From the cell containing the given text, extract its center point as [X, Y] coordinate. 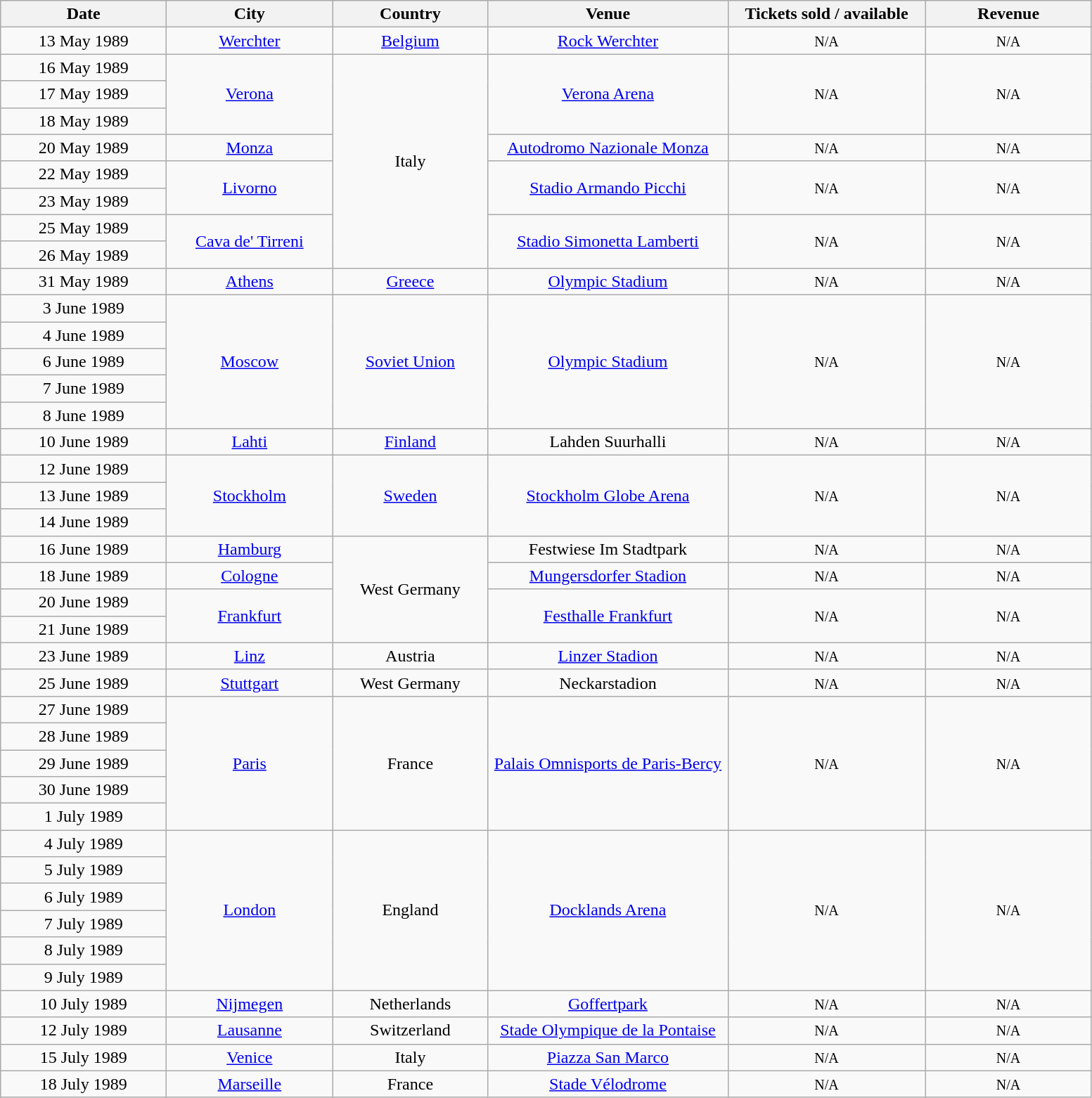
Stockholm Globe Arena [608, 496]
Stuttgart [250, 683]
8 July 1989 [84, 950]
Austria [411, 656]
21 June 1989 [84, 629]
Athens [250, 281]
Greece [411, 281]
22 May 1989 [84, 174]
8 June 1989 [84, 415]
1 July 1989 [84, 817]
20 June 1989 [84, 602]
England [411, 910]
Autodromo Nazionale Monza [608, 148]
Stockholm [250, 496]
3 June 1989 [84, 308]
4 June 1989 [84, 335]
Lahti [250, 442]
Docklands Arena [608, 910]
7 July 1989 [84, 924]
5 July 1989 [84, 870]
Goffertpark [608, 1004]
14 June 1989 [84, 522]
16 June 1989 [84, 549]
Lahden Suurhalli [608, 442]
Mungersdorfer Stadion [608, 576]
27 June 1989 [84, 709]
13 May 1989 [84, 41]
Stadio Simonetta Lamberti [608, 241]
12 July 1989 [84, 1031]
18 July 1989 [84, 1084]
Monza [250, 148]
23 June 1989 [84, 656]
12 June 1989 [84, 469]
7 June 1989 [84, 389]
Frankfurt [250, 616]
18 May 1989 [84, 121]
Stade Vélodrome [608, 1084]
13 June 1989 [84, 496]
29 June 1989 [84, 763]
Revenue [1008, 14]
23 May 1989 [84, 201]
Netherlands [411, 1004]
Soviet Union [411, 361]
6 June 1989 [84, 362]
Cava de' Tirreni [250, 241]
10 July 1989 [84, 1004]
18 June 1989 [84, 576]
City [250, 14]
28 June 1989 [84, 736]
31 May 1989 [84, 281]
Stadio Armando Picchi [608, 188]
Neckarstadion [608, 683]
Festhalle Frankfurt [608, 616]
25 May 1989 [84, 228]
26 May 1989 [84, 254]
Piazza San Marco [608, 1057]
30 June 1989 [84, 790]
Linz [250, 656]
London [250, 910]
9 July 1989 [84, 977]
Cologne [250, 576]
Lausanne [250, 1031]
Hamburg [250, 549]
Nijmegen [250, 1004]
Linzer Stadion [608, 656]
16 May 1989 [84, 67]
Sweden [411, 496]
25 June 1989 [84, 683]
Venue [608, 14]
Stade Olympique de la Pontaise [608, 1031]
Verona [250, 94]
Moscow [250, 361]
6 July 1989 [84, 897]
Tickets sold / available [827, 14]
Werchter [250, 41]
Livorno [250, 188]
10 June 1989 [84, 442]
Switzerland [411, 1031]
20 May 1989 [84, 148]
Rock Werchter [608, 41]
Venice [250, 1057]
Festwiese Im Stadtpark [608, 549]
Palais Omnisports de Paris-Bercy [608, 763]
15 July 1989 [84, 1057]
Belgium [411, 41]
17 May 1989 [84, 94]
Paris [250, 763]
Date [84, 14]
4 July 1989 [84, 844]
Marseille [250, 1084]
Verona Arena [608, 94]
Country [411, 14]
Finland [411, 442]
